Return [X, Y] of the center of cell containing provided text 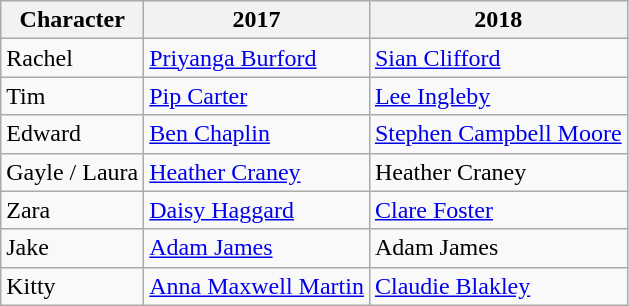
Pip Carter [257, 96]
Clare Foster [498, 210]
Daisy Haggard [257, 210]
Zara [72, 210]
Priyanga Burford [257, 58]
Gayle / Laura [72, 172]
Stephen Campbell Moore [498, 134]
2018 [498, 20]
Tim [72, 96]
Edward [72, 134]
Lee Ingleby [498, 96]
Rachel [72, 58]
Kitty [72, 286]
Jake [72, 248]
Claudie Blakley [498, 286]
Ben Chaplin [257, 134]
Character [72, 20]
Sian Clifford [498, 58]
Anna Maxwell Martin [257, 286]
2017 [257, 20]
